Output the [x, y] coordinate of the center of the cell containing the given text.  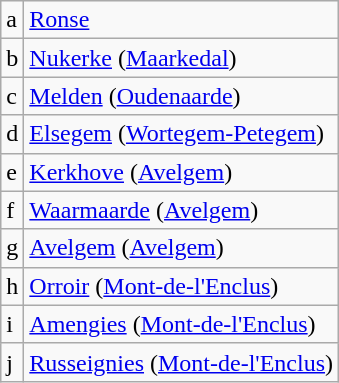
h [12, 286]
i [12, 324]
Kerkhove (Avelgem) [182, 172]
Nukerke (Maarkedal) [182, 58]
Amengies (Mont-de-l'Enclus) [182, 324]
Orroir (Mont-de-l'Enclus) [182, 286]
Waarmaarde (Avelgem) [182, 210]
j [12, 362]
a [12, 20]
Elsegem (Wortegem-Petegem) [182, 134]
e [12, 172]
c [12, 96]
f [12, 210]
b [12, 58]
Avelgem (Avelgem) [182, 248]
d [12, 134]
Russeignies (Mont-de-l'Enclus) [182, 362]
g [12, 248]
Melden (Oudenaarde) [182, 96]
Ronse [182, 20]
